Capture the cell that displays the provided text and extract its (x, y) central coordinate. 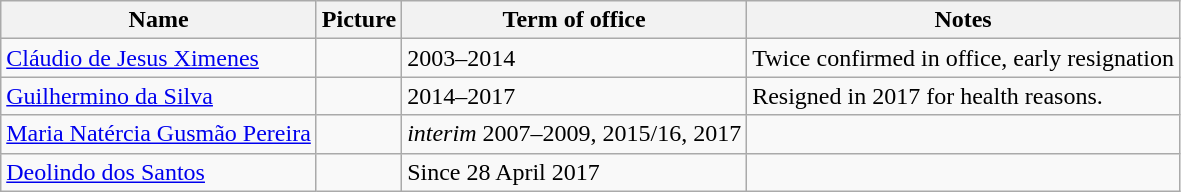
Maria Natércia Gusmão Pereira (159, 134)
Cláudio de Jesus Ximenes (159, 58)
Name (159, 20)
Picture (358, 20)
2014–2017 (574, 96)
2003–2014 (574, 58)
Guilhermino da Silva (159, 96)
Resigned in 2017 for health reasons. (964, 96)
interim 2007–2009, 2015/16, 2017 (574, 134)
Notes (964, 20)
Since 28 April 2017 (574, 172)
Term of office (574, 20)
Twice confirmed in office, early resignation (964, 58)
Deolindo dos Santos (159, 172)
